Locate the cell with the specified text and output its [x, y] center coordinate. 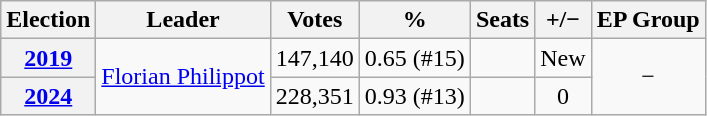
EP Group [648, 20]
Florian Philippot [183, 77]
+/− [563, 20]
0.93 (#13) [414, 96]
% [414, 20]
2019 [48, 58]
Leader [183, 20]
− [648, 77]
0 [563, 96]
Votes [314, 20]
Seats [502, 20]
2024 [48, 96]
Election [48, 20]
147,140 [314, 58]
New [563, 58]
0.65 (#15) [414, 58]
228,351 [314, 96]
